Scan for the cell matching the given text and deliver its (X, Y) coordinate at center. 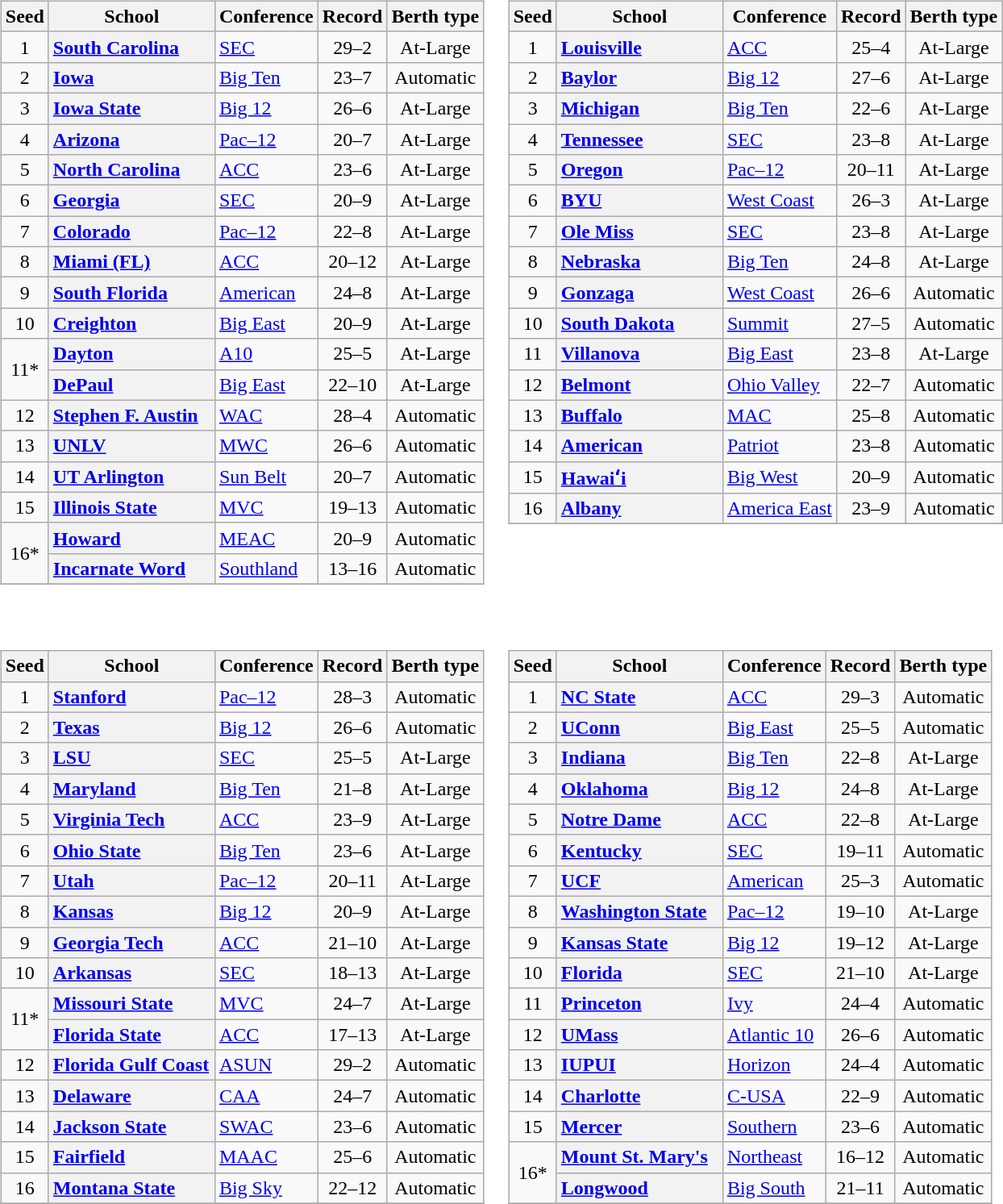
Montana State (131, 1188)
27–6 (871, 77)
Utah (131, 881)
WAC (266, 415)
A10 (266, 354)
Maryland (131, 789)
23–7 (352, 77)
Florida (639, 973)
Howard (131, 538)
Mercer (639, 1127)
Northeast (774, 1157)
29–3 (860, 697)
Gonzaga (639, 293)
16–12 (860, 1157)
Tennessee (639, 140)
Horizon (774, 1065)
Arizona (131, 140)
MWC (266, 446)
CAA (266, 1096)
Atlantic 10 (774, 1035)
Longwood (639, 1188)
Florida Gulf Coast (131, 1065)
22–7 (871, 385)
19–10 (860, 911)
28–3 (352, 697)
Patriot (779, 446)
Ohio Valley (779, 385)
BYU (639, 201)
Miami (FL) (131, 262)
Delaware (131, 1096)
UConn (639, 727)
Iowa State (131, 108)
Texas (131, 727)
Oklahoma (639, 789)
IUPUI (639, 1065)
UNLV (131, 446)
Georgia (131, 201)
UT Arlington (131, 477)
Iowa (131, 77)
Indiana (639, 758)
UMass (639, 1035)
MAC (779, 415)
22–6 (871, 108)
Kansas State (639, 943)
Sun Belt (266, 477)
DePaul (131, 385)
Kansas (131, 911)
South Dakota (639, 323)
SWAC (266, 1127)
Big Sky (266, 1188)
22–10 (352, 385)
19–11 (860, 850)
Michigan (639, 108)
Stanford (131, 697)
Villanova (639, 354)
Albany (639, 509)
18–13 (352, 973)
Illinois State (131, 507)
Colorado (131, 231)
Ivy (774, 1004)
North Carolina (131, 170)
Belmont (639, 385)
Fairfield (131, 1157)
UCF (639, 881)
Ohio State (131, 850)
Dayton (131, 354)
27–5 (871, 323)
Stephen F. Austin (131, 415)
Kentucky (639, 850)
MEAC (266, 538)
Summit (779, 323)
Baylor (639, 77)
Nebraska (639, 262)
Creighton (131, 323)
Incarnate Word (131, 569)
22–12 (352, 1188)
ASUN (266, 1065)
Charlotte (639, 1096)
17–13 (352, 1035)
Big South (774, 1188)
Florida State (131, 1035)
Oregon (639, 170)
28–4 (352, 415)
NC State (639, 697)
C-USA (774, 1096)
21–8 (352, 789)
25–8 (871, 415)
South Carolina (131, 47)
22–9 (860, 1096)
25–6 (352, 1157)
Washington State (639, 911)
LSU (131, 758)
Big West (779, 477)
Ole Miss (639, 231)
Missouri State (131, 1004)
MAAC (266, 1157)
Southern (774, 1127)
25–4 (871, 47)
Louisville (639, 47)
America East (779, 509)
25–3 (860, 881)
Mount St. Mary's (639, 1157)
Notre Dame (639, 819)
13–16 (352, 569)
Virginia Tech (131, 819)
South Florida (131, 293)
21–11 (860, 1188)
20–12 (352, 262)
Princeton (639, 1004)
Georgia Tech (131, 943)
Hawaiʻi (639, 477)
26–3 (871, 201)
Jackson State (131, 1127)
Arkansas (131, 973)
Buffalo (639, 415)
Southland (266, 569)
19–13 (352, 507)
19–12 (860, 943)
